Locate the cell with the specified text and output its [x, y] center coordinate. 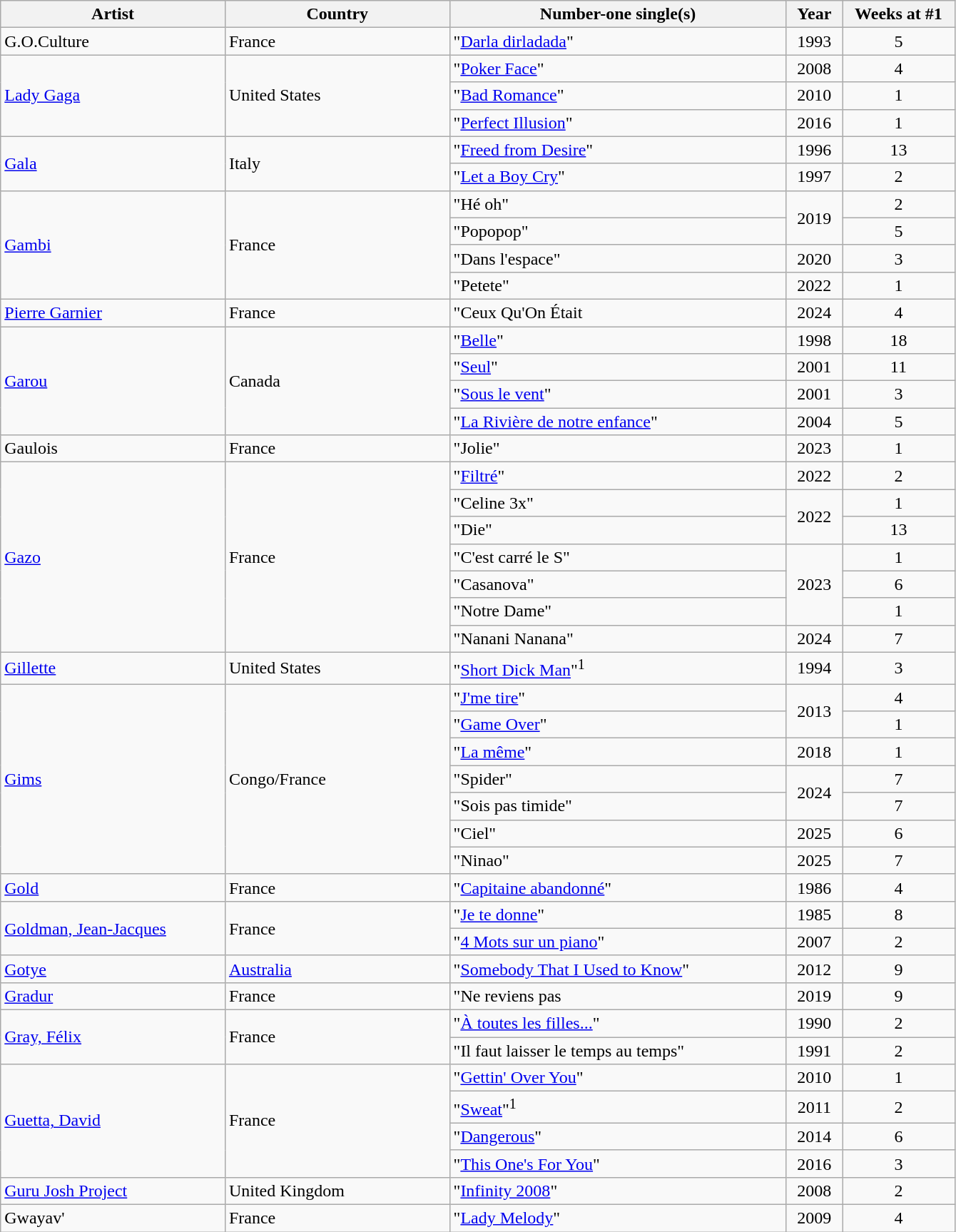
11 [899, 367]
Gambi [113, 245]
Gray, Félix [113, 1037]
"Hé oh" [618, 204]
"Popopop" [618, 231]
"Bad Romance" [618, 96]
"Let a Boy Cry" [618, 177]
1986 [815, 887]
2009 [815, 1218]
"Notre Dame" [618, 611]
Congo/France [337, 779]
1996 [815, 150]
Number-one single(s) [618, 14]
"Sois pas timide" [618, 806]
"Sweat"1 [618, 1107]
"Dans l'espace" [618, 258]
"La Rivière de notre enfance" [618, 422]
Year [815, 14]
Pierre Garnier [113, 312]
2011 [815, 1107]
Weeks at #1 [899, 14]
Australia [337, 969]
2012 [815, 969]
1993 [815, 41]
2004 [815, 422]
"Casanova" [618, 584]
"Ne reviens pas [618, 996]
2014 [815, 1136]
Guetta, David [113, 1121]
"Gettin' Over You" [618, 1078]
"Lady Melody" [618, 1218]
"Short Dick Man"1 [618, 668]
8 [899, 915]
2013 [815, 711]
"4 Mots sur un piano" [618, 942]
"Somebody That I Used to Know" [618, 969]
"C'est carré le S" [618, 557]
"Celine 3x" [618, 503]
"Poker Face" [618, 68]
1990 [815, 1024]
1985 [815, 915]
"J'me tire" [618, 698]
Gotye [113, 969]
"Je te donne" [618, 915]
"Sous le vent" [618, 394]
Guru Josh Project [113, 1191]
United Kingdom [337, 1191]
"Belle" [618, 340]
2020 [815, 258]
"Ceux Qu'On Était [618, 312]
Gold [113, 887]
"Petete" [618, 285]
2018 [815, 752]
Gradur [113, 996]
"Spider" [618, 779]
"Nanani Nanana" [618, 638]
1998 [815, 340]
Goldman, Jean-Jacques [113, 928]
Gillette [113, 668]
Gazo [113, 557]
"Jolie" [618, 449]
"Darla dirladada" [618, 41]
"À toutes les filles..." [618, 1024]
Lady Gaga [113, 96]
Gwayav' [113, 1218]
"Ciel" [618, 833]
"Ninao" [618, 860]
"Dangerous" [618, 1136]
Canada [337, 381]
"Freed from Desire" [618, 150]
Garou [113, 381]
"Die" [618, 530]
"La même" [618, 752]
"Perfect Illusion" [618, 123]
1991 [815, 1051]
"Filtré" [618, 476]
"Seul" [618, 367]
"Capitaine abandonné" [618, 887]
G.O.Culture [113, 41]
"Il faut laisser le temps au temps" [618, 1051]
1997 [815, 177]
Gims [113, 779]
1994 [815, 668]
Italy [337, 163]
18 [899, 340]
"This One's For You" [618, 1164]
"Game Over" [618, 725]
2007 [815, 942]
"Infinity 2008" [618, 1191]
Country [337, 14]
Artist [113, 14]
Gaulois [113, 449]
Gala [113, 163]
